Return the [X, Y] coordinate for the center point of the cell that contains the specified text.  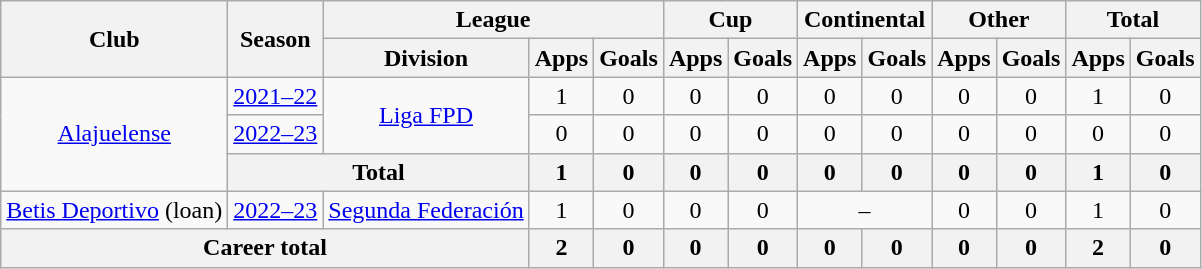
– [865, 210]
Other [999, 20]
Continental [865, 20]
Cup [730, 20]
Liga FPD [426, 115]
Segunda Federación [426, 210]
Career total [265, 248]
Division [426, 58]
Alajuelense [114, 134]
Betis Deportivo (loan) [114, 210]
Club [114, 39]
League [494, 20]
Season [276, 39]
2021–22 [276, 96]
